Determine the [x, y] coordinate at the center of the cell enclosing the given text.  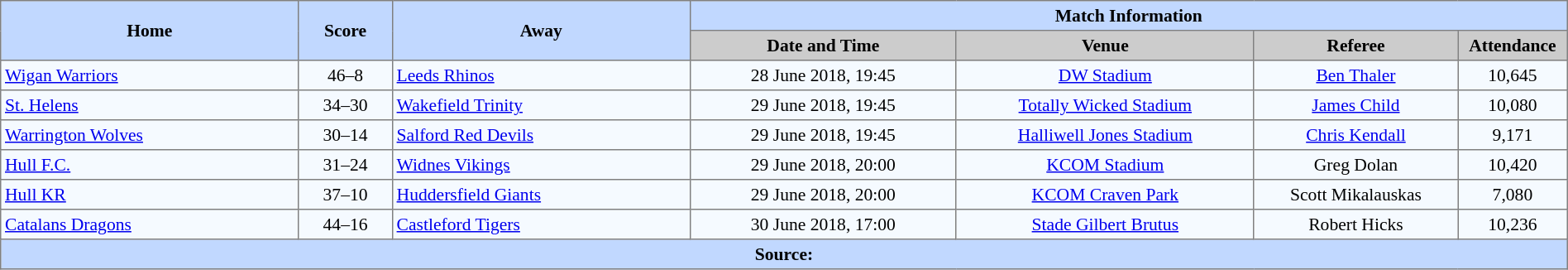
Date and Time [823, 46]
KCOM Craven Park [1105, 195]
Stade Gilbert Brutus [1105, 224]
Away [541, 31]
Halliwell Jones Stadium [1105, 135]
Chris Kendall [1355, 135]
30–14 [346, 135]
Home [150, 31]
31–24 [346, 165]
44–16 [346, 224]
10,420 [1513, 165]
James Child [1355, 105]
Ben Thaler [1355, 75]
10,236 [1513, 224]
Salford Red Devils [541, 135]
Match Information [1128, 16]
Attendance [1513, 46]
Wakefield Trinity [541, 105]
10,080 [1513, 105]
Huddersfield Giants [541, 195]
28 June 2018, 19:45 [823, 75]
Venue [1105, 46]
37–10 [346, 195]
KCOM Stadium [1105, 165]
Robert Hicks [1355, 224]
Wigan Warriors [150, 75]
7,080 [1513, 195]
Score [346, 31]
DW Stadium [1105, 75]
34–30 [346, 105]
Scott Mikalauskas [1355, 195]
9,171 [1513, 135]
Hull KR [150, 195]
Castleford Tigers [541, 224]
St. Helens [150, 105]
Hull F.C. [150, 165]
Referee [1355, 46]
Widnes Vikings [541, 165]
Catalans Dragons [150, 224]
10,645 [1513, 75]
Leeds Rhinos [541, 75]
46–8 [346, 75]
Greg Dolan [1355, 165]
Warrington Wolves [150, 135]
Source: [784, 254]
Totally Wicked Stadium [1105, 105]
30 June 2018, 17:00 [823, 224]
